Search for the cell housing the specified text and yield its (X, Y) center coordinate. 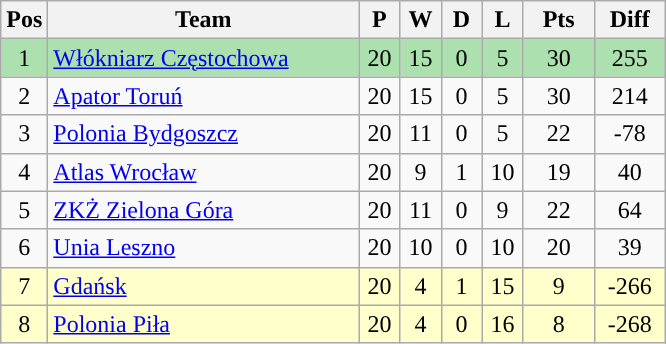
L (502, 20)
214 (630, 96)
Pos (24, 20)
7 (24, 286)
Diff (630, 20)
Pts (558, 20)
39 (630, 248)
-78 (630, 134)
6 (24, 248)
40 (630, 172)
D (462, 20)
Polonia Piła (204, 324)
W (420, 20)
Team (204, 20)
255 (630, 58)
Włókniarz Częstochowa (204, 58)
Gdańsk (204, 286)
-268 (630, 324)
3 (24, 134)
P (380, 20)
19 (558, 172)
ZKŻ Zielona Góra (204, 210)
Unia Leszno (204, 248)
16 (502, 324)
Atlas Wrocław (204, 172)
2 (24, 96)
64 (630, 210)
-266 (630, 286)
Polonia Bydgoszcz (204, 134)
Apator Toruń (204, 96)
